Search for the cell housing the specified text and yield its (x, y) center coordinate. 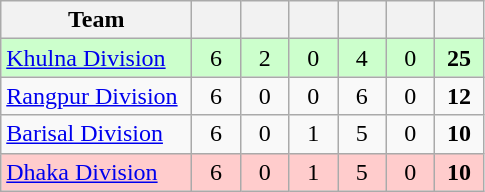
Khulna Division (96, 58)
Barisal Division (96, 134)
Dhaka Division (96, 172)
Team (96, 20)
4 (362, 58)
12 (460, 96)
Rangpur Division (96, 96)
25 (460, 58)
2 (264, 58)
